Return the [X, Y] coordinate for the center point of the cell that contains the specified text.  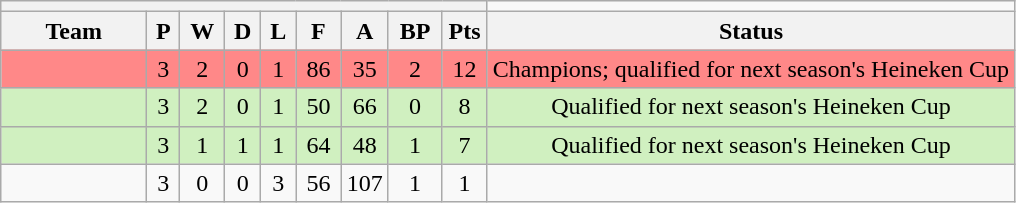
L [278, 31]
48 [364, 145]
12 [465, 69]
P [164, 31]
86 [319, 69]
A [364, 31]
W [202, 31]
8 [465, 107]
7 [465, 145]
35 [364, 69]
66 [364, 107]
F [319, 31]
64 [319, 145]
BP [415, 31]
Pts [465, 31]
Team [74, 31]
Champions; qualified for next season's Heineken Cup [750, 69]
Status [750, 31]
107 [364, 183]
56 [319, 183]
50 [319, 107]
D [243, 31]
